For the text-containing cell, return its midpoint in (X, Y) coordinate format. 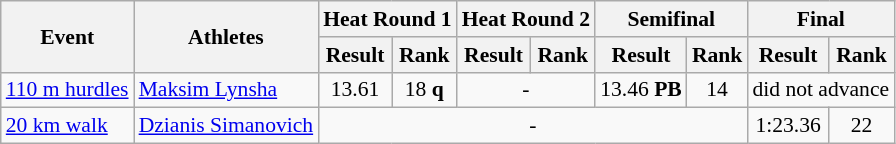
Event (68, 36)
14 (718, 90)
22 (862, 126)
Semifinal (671, 19)
13.46 PB (641, 90)
1:23.36 (788, 126)
Maksim Lynsha (226, 90)
20 km walk (68, 126)
did not advance (820, 90)
18 q (424, 90)
Athletes (226, 36)
Heat Round 1 (387, 19)
Dzianis Simanovich (226, 126)
13.61 (355, 90)
Heat Round 2 (526, 19)
110 m hurdles (68, 90)
Final (820, 19)
